Find where the given text appears and provide that cell's center as (x, y) coordinate. 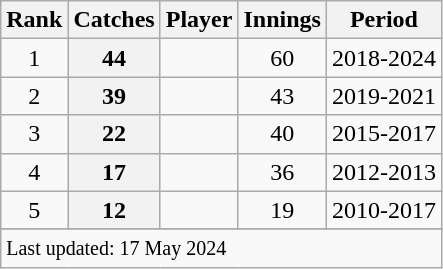
40 (282, 134)
4 (34, 172)
36 (282, 172)
Player (199, 20)
17 (114, 172)
2015-2017 (384, 134)
60 (282, 58)
43 (282, 96)
5 (34, 210)
12 (114, 210)
2019-2021 (384, 96)
Innings (282, 20)
2 (34, 96)
Rank (34, 20)
39 (114, 96)
22 (114, 134)
Last updated: 17 May 2024 (222, 248)
3 (34, 134)
Catches (114, 20)
19 (282, 210)
1 (34, 58)
Period (384, 20)
2018-2024 (384, 58)
2010-2017 (384, 210)
44 (114, 58)
2012-2013 (384, 172)
